Extract the (X, Y) coordinate from the center of the cell holding the provided text.  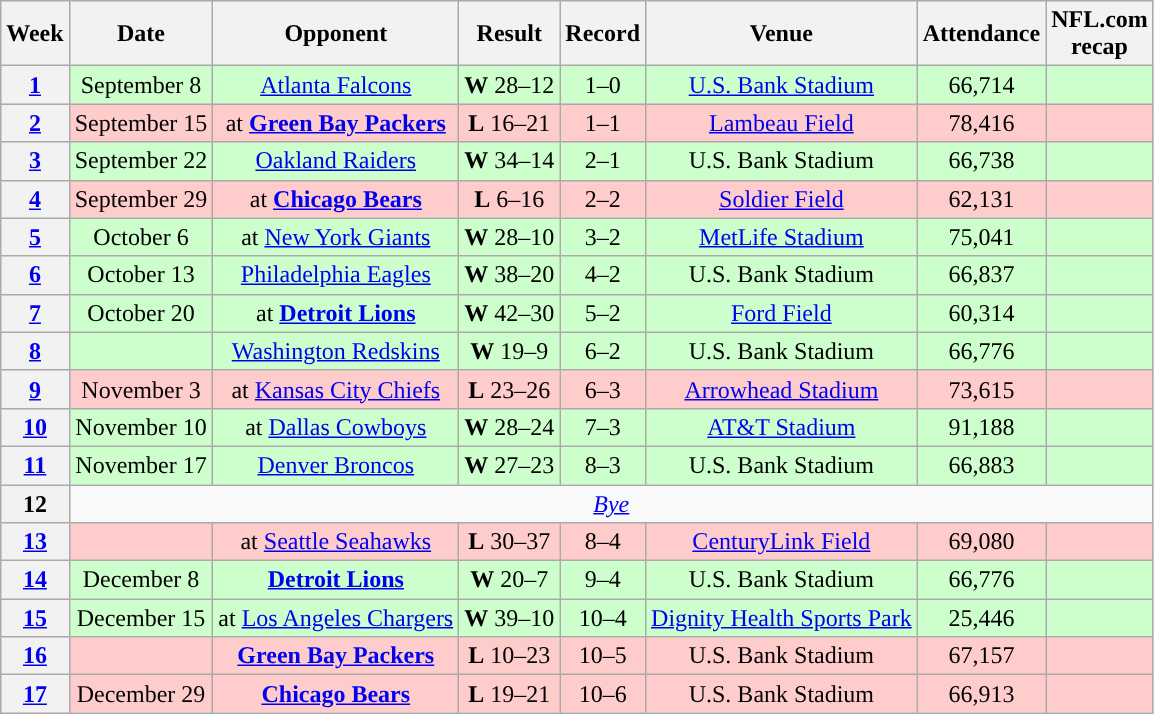
Bye (611, 503)
66,837 (981, 275)
2–1 (603, 161)
66,714 (981, 85)
10–6 (603, 694)
W 34–14 (510, 161)
75,041 (981, 237)
L 16–21 (510, 123)
7 (35, 313)
at Kansas City Chiefs (336, 389)
16 (35, 656)
15 (35, 618)
Dignity Health Sports Park (782, 618)
62,131 (981, 199)
91,188 (981, 427)
W 39–10 (510, 618)
5 (35, 237)
Week (35, 34)
Oakland Raiders (336, 161)
2 (35, 123)
Result (510, 34)
9 (35, 389)
Opponent (336, 34)
Record (603, 34)
17 (35, 694)
10 (35, 427)
3–2 (603, 237)
8–4 (603, 542)
Lambeau Field (782, 123)
at Detroit Lions (336, 313)
Ford Field (782, 313)
October 6 (141, 237)
at Dallas Cowboys (336, 427)
CenturyLink Field (782, 542)
October 13 (141, 275)
6 (35, 275)
W 28–10 (510, 237)
November 3 (141, 389)
78,416 (981, 123)
2–2 (603, 199)
Chicago Bears (336, 694)
Attendance (981, 34)
Green Bay Packers (336, 656)
W 27–23 (510, 465)
W 28–12 (510, 85)
4–2 (603, 275)
8 (35, 351)
W 19–9 (510, 351)
September 15 (141, 123)
Detroit Lions (336, 580)
7–3 (603, 427)
AT&T Stadium (782, 427)
14 (35, 580)
November 10 (141, 427)
September 29 (141, 199)
Washington Redskins (336, 351)
December 29 (141, 694)
L 10–23 (510, 656)
W 38–20 (510, 275)
13 (35, 542)
at New York Giants (336, 237)
MetLife Stadium (782, 237)
3 (35, 161)
25,446 (981, 618)
December 8 (141, 580)
Venue (782, 34)
Date (141, 34)
67,157 (981, 656)
4 (35, 199)
L 6–16 (510, 199)
L 30–37 (510, 542)
September 8 (141, 85)
Arrowhead Stadium (782, 389)
October 20 (141, 313)
12 (35, 503)
NFL.comrecap (1100, 34)
6–3 (603, 389)
66,883 (981, 465)
9–4 (603, 580)
L 23–26 (510, 389)
60,314 (981, 313)
66,913 (981, 694)
at Green Bay Packers (336, 123)
Denver Broncos (336, 465)
November 17 (141, 465)
Atlanta Falcons (336, 85)
10–4 (603, 618)
69,080 (981, 542)
5–2 (603, 313)
W 42–30 (510, 313)
Philadelphia Eagles (336, 275)
6–2 (603, 351)
1–0 (603, 85)
66,738 (981, 161)
W 28–24 (510, 427)
1 (35, 85)
September 22 (141, 161)
December 15 (141, 618)
11 (35, 465)
8–3 (603, 465)
at Seattle Seahawks (336, 542)
73,615 (981, 389)
Soldier Field (782, 199)
W 20–7 (510, 580)
1–1 (603, 123)
at Chicago Bears (336, 199)
at Los Angeles Chargers (336, 618)
10–5 (603, 656)
L 19–21 (510, 694)
